Output the [X, Y] coordinate of the center of the cell containing the given text.  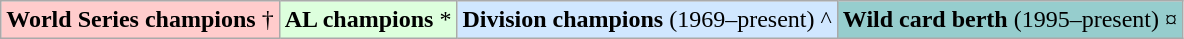
AL champions * [368, 20]
Wild card berth (1995–present) ¤ [1010, 20]
Division champions (1969–present) ^ [647, 20]
World Series champions † [140, 20]
